Return the [X, Y] coordinate for the center point of the cell that contains the specified text.  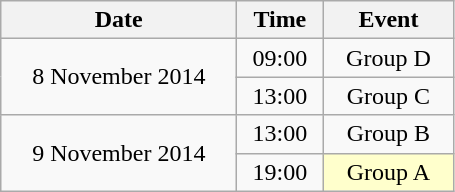
Group B [388, 134]
8 November 2014 [119, 77]
Date [119, 20]
Group C [388, 96]
Group A [388, 172]
Event [388, 20]
Time [280, 20]
Group D [388, 58]
9 November 2014 [119, 153]
09:00 [280, 58]
19:00 [280, 172]
